Provide the [X, Y] coordinate of the cell's center where the given text is located.  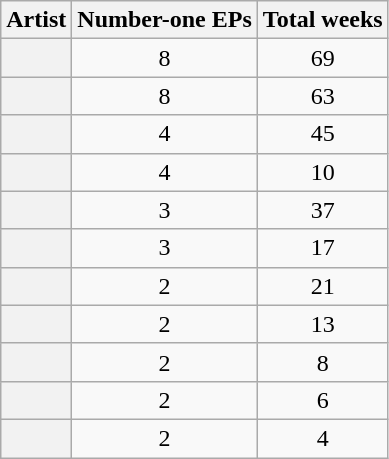
Number-one EPs [165, 20]
Artist [36, 20]
6 [322, 400]
63 [322, 96]
17 [322, 248]
Total weeks [322, 20]
69 [322, 58]
10 [322, 172]
21 [322, 286]
37 [322, 210]
45 [322, 134]
13 [322, 324]
